Return the [x, y] coordinate for the center point of the cell that contains the specified text.  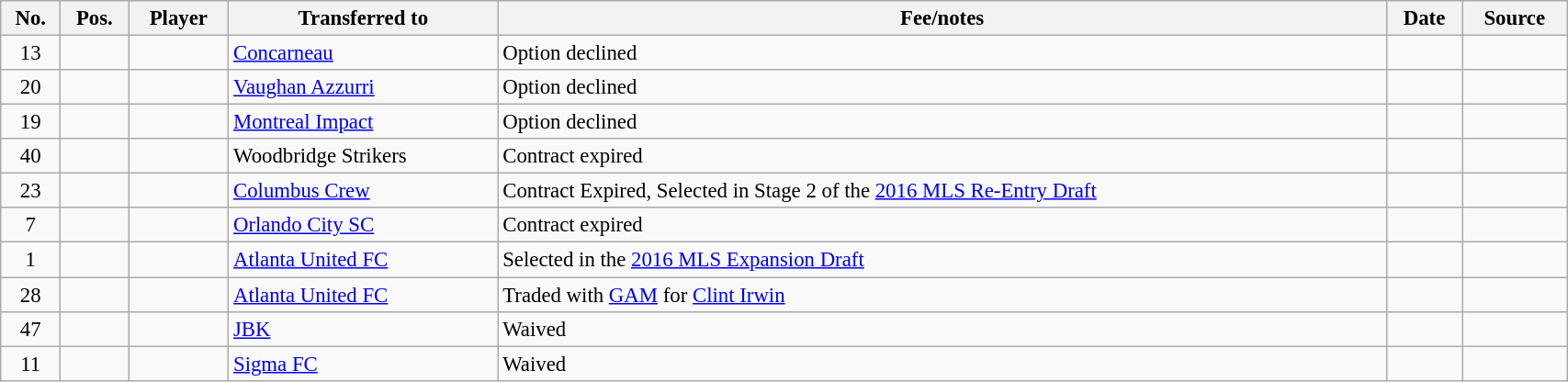
20 [31, 87]
Sigma FC [364, 364]
1 [31, 260]
Traded with GAM for Clint Irwin [942, 295]
Vaughan Azzurri [364, 87]
19 [31, 122]
Date [1424, 18]
Concarneau [364, 53]
Montreal Impact [364, 122]
40 [31, 156]
7 [31, 225]
Transferred to [364, 18]
28 [31, 295]
13 [31, 53]
Source [1515, 18]
Columbus Crew [364, 191]
Contract Expired, Selected in Stage 2 of the 2016 MLS Re-Entry Draft [942, 191]
Selected in the 2016 MLS Expansion Draft [942, 260]
No. [31, 18]
Fee/notes [942, 18]
Orlando City SC [364, 225]
Pos. [95, 18]
23 [31, 191]
JBK [364, 329]
Woodbridge Strikers [364, 156]
11 [31, 364]
47 [31, 329]
Player [178, 18]
